Pinpoint the cell where the given text exists, returning its [X, Y] midpoint coordinate. 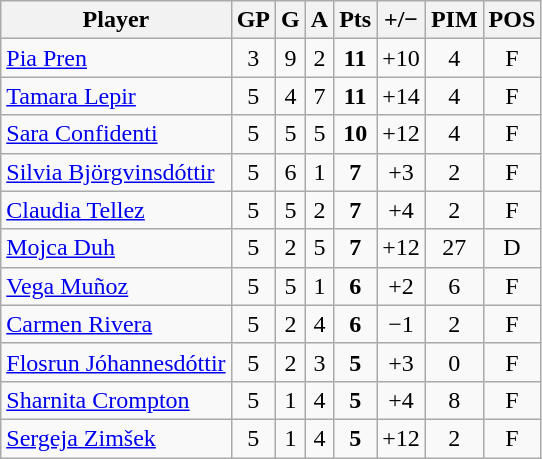
Pts [356, 20]
Flosrun Jóhannesdóttir [116, 362]
Vega Muñoz [116, 286]
27 [454, 248]
Sergeja Zimšek [116, 438]
+14 [402, 96]
PIM [454, 20]
Carmen Rivera [116, 324]
+2 [402, 286]
Player [116, 20]
8 [454, 400]
+10 [402, 58]
Claudia Tellez [116, 210]
Mojca Duh [116, 248]
G [291, 20]
9 [291, 58]
Silvia Björgvinsdóttir [116, 172]
Pia Pren [116, 58]
10 [356, 134]
−1 [402, 324]
0 [454, 362]
POS [512, 20]
GP [253, 20]
Sharnita Crompton [116, 400]
+/− [402, 20]
A [319, 20]
D [512, 248]
Sara Confidenti [116, 134]
Tamara Lepir [116, 96]
